Provide the [X, Y] coordinate of the cell's center where the given text is located.  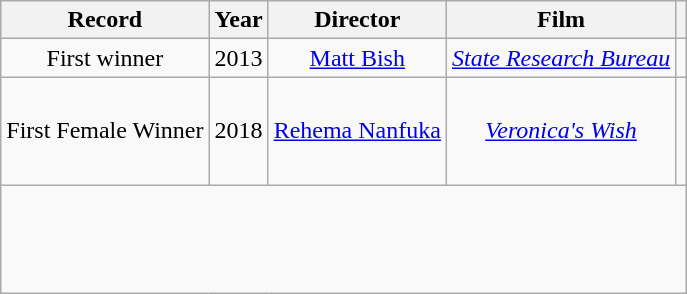
Film [560, 20]
Veronica's Wish [560, 131]
Year [238, 20]
Rehema Nanfuka [357, 131]
First Female Winner [105, 131]
Record [105, 20]
2013 [238, 58]
Director [357, 20]
State Research Bureau [560, 58]
First winner [105, 58]
2018 [238, 131]
Matt Bish [357, 58]
